From the cell containing the given text, extract its center point as [x, y] coordinate. 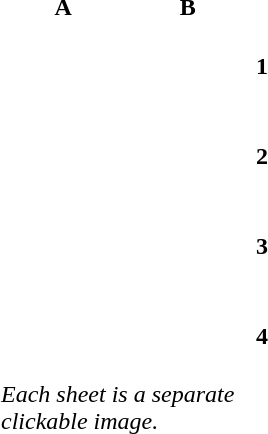
3 [259, 246]
2 [259, 156]
4 [259, 336]
1 [259, 66]
